Return (x, y) of the center of cell containing provided text 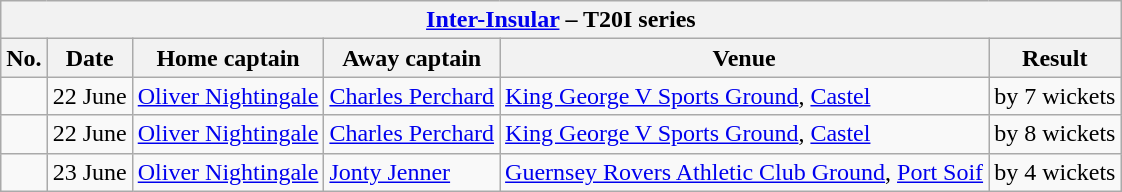
by 7 wickets (1055, 96)
Guernsey Rovers Athletic Club Ground, Port Soif (744, 172)
Away captain (412, 58)
Date (90, 58)
Venue (744, 58)
23 June (90, 172)
Jonty Jenner (412, 172)
Inter-Insular – T20I series (561, 20)
by 4 wickets (1055, 172)
Result (1055, 58)
Home captain (228, 58)
by 8 wickets (1055, 134)
No. (24, 58)
